Find where the given text appears and provide that cell's center as [x, y] coordinate. 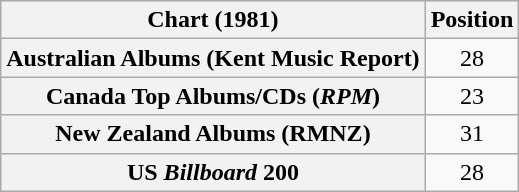
Position [472, 20]
Chart (1981) [213, 20]
23 [472, 96]
US Billboard 200 [213, 172]
Canada Top Albums/CDs (RPM) [213, 96]
31 [472, 134]
Australian Albums (Kent Music Report) [213, 58]
New Zealand Albums (RMNZ) [213, 134]
